Find where the given text appears and provide that cell's center as [x, y] coordinate. 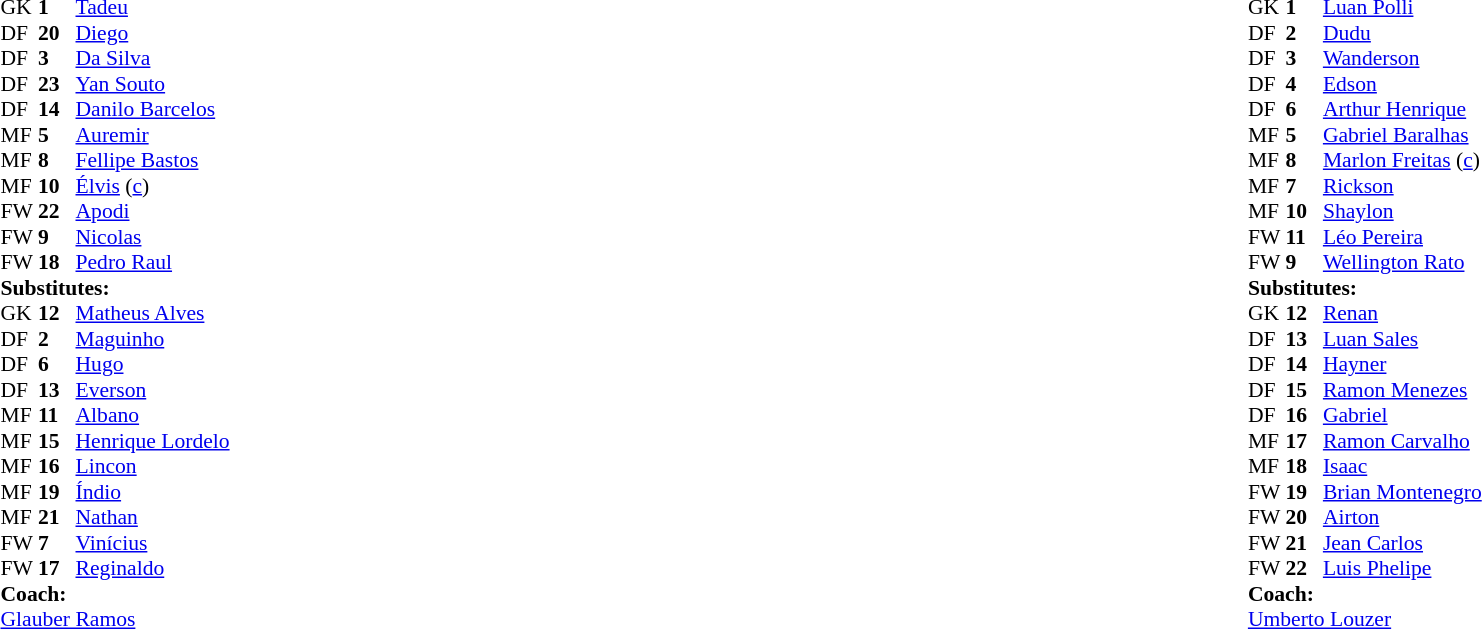
Rickson [1402, 186]
Apodi [153, 211]
Arthur Henrique [1402, 109]
Fellipe Bastos [153, 161]
Everson [153, 390]
Reginaldo [153, 569]
Albano [153, 415]
Élvis (c) [153, 186]
Ramon Carvalho [1402, 441]
Renan [1402, 313]
Nicolas [153, 237]
Léo Pereira [1402, 237]
Diego [153, 33]
Maguinho [153, 339]
Dudu [1402, 33]
Marlon Freitas (c) [1402, 161]
Da Silva [153, 59]
Índio [153, 492]
Gabriel Baralhas [1402, 135]
Lincon [153, 467]
Hayner [1402, 365]
23 [57, 84]
Wanderson [1402, 59]
Luan Sales [1402, 339]
Gabriel [1402, 415]
Yan Souto [153, 84]
Matheus Alves [153, 313]
Ramon Menezes [1402, 390]
Airton [1402, 517]
Auremir [153, 135]
Shaylon [1402, 211]
4 [1304, 84]
Nathan [153, 517]
Brian Montenegro [1402, 492]
Wellington Rato [1402, 263]
Jean Carlos [1402, 543]
Henrique Lordelo [153, 441]
Pedro Raul [153, 263]
Danilo Barcelos [153, 109]
Isaac [1402, 467]
Vinícius [153, 543]
Edson [1402, 84]
Luis Phelipe [1402, 569]
Hugo [153, 365]
